Pinpoint the cell where the given text exists, returning its [X, Y] midpoint coordinate. 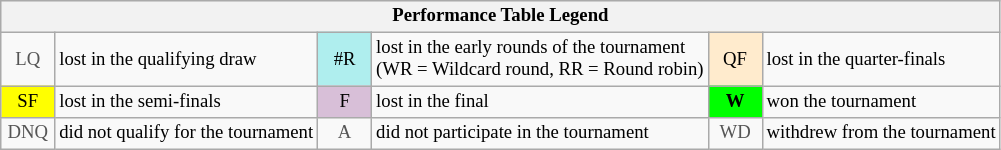
W [735, 102]
lost in the final [540, 102]
WD [735, 134]
did not qualify for the tournament [186, 134]
lost in the qualifying draw [186, 60]
lost in the quarter-finals [881, 60]
LQ [28, 60]
#R [345, 60]
lost in the early rounds of the tournament(WR = Wildcard round, RR = Round robin) [540, 60]
withdrew from the tournament [881, 134]
SF [28, 102]
F [345, 102]
did not participate in the tournament [540, 134]
DNQ [28, 134]
QF [735, 60]
Performance Table Legend [500, 16]
lost in the semi-finals [186, 102]
A [345, 134]
won the tournament [881, 102]
